Capture the cell that displays the provided text and extract its (X, Y) central coordinate. 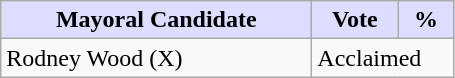
Vote (355, 20)
Mayoral Candidate (156, 20)
Acclaimed (383, 58)
% (426, 20)
Rodney Wood (X) (156, 58)
